Capture the cell that displays the provided text and extract its [x, y] central coordinate. 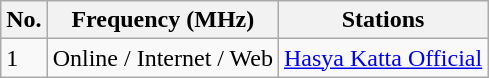
No. [24, 20]
Frequency (MHz) [162, 20]
Stations [382, 20]
1 [24, 58]
Hasya Katta Official [382, 58]
Online / Internet / Web [162, 58]
